Provide the [x, y] coordinate of the cell's center where the given text is located.  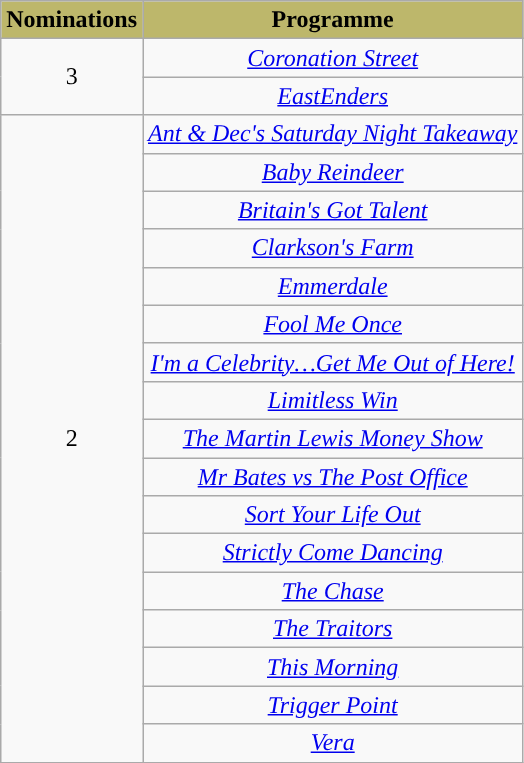
The Traitors [332, 629]
Coronation Street [332, 58]
Programme [332, 20]
This Morning [332, 667]
Britain's Got Talent [332, 210]
3 [72, 77]
Nominations [72, 20]
Sort Your Life Out [332, 515]
EastEnders [332, 96]
The Chase [332, 591]
I'm a Celebrity…Get Me Out of Here! [332, 362]
Emmerdale [332, 286]
2 [72, 438]
Mr Bates vs The Post Office [332, 477]
Trigger Point [332, 705]
Clarkson's Farm [332, 248]
The Martin Lewis Money Show [332, 438]
Limitless Win [332, 400]
Baby Reindeer [332, 172]
Fool Me Once [332, 324]
Ant & Dec's Saturday Night Takeaway [332, 134]
Strictly Come Dancing [332, 553]
Vera [332, 743]
